Extract the (X, Y) coordinate from the center of the cell holding the provided text.  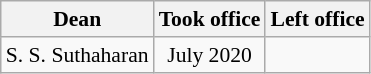
Left office (317, 19)
Took office (210, 19)
Dean (78, 19)
S. S. Suthaharan (78, 55)
July 2020 (210, 55)
